Return the [x, y] coordinate for the center point of the cell that contains the specified text.  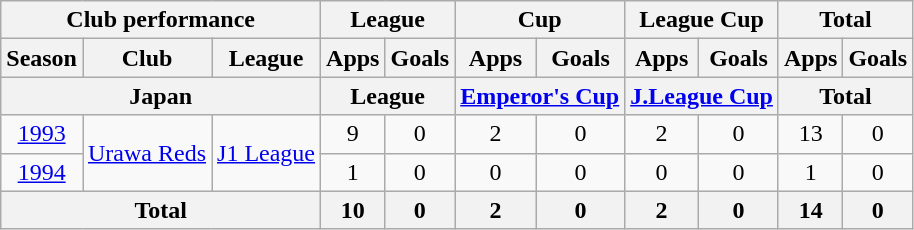
Urawa Reds [146, 153]
Japan [161, 96]
13 [810, 134]
Cup [540, 20]
Emperor's Cup [540, 96]
J1 League [266, 153]
14 [810, 210]
10 [353, 210]
League Cup [702, 20]
Season [42, 58]
1994 [42, 172]
J.League Cup [702, 96]
1993 [42, 134]
9 [353, 134]
Club performance [161, 20]
Club [146, 58]
